Provide the (X, Y) coordinate of the cell's center where the given text is located.  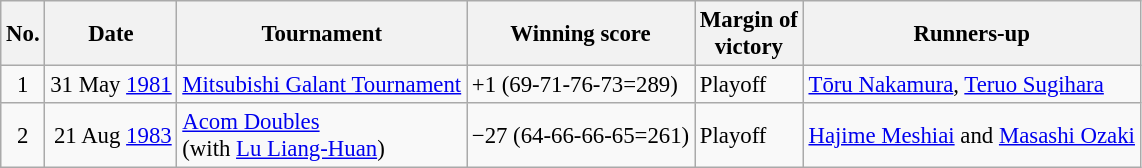
Hajime Meshiai and Masashi Ozaki (972, 136)
No. (23, 34)
−27 (64-66-66-65=261) (580, 136)
2 (23, 136)
21 Aug 1983 (111, 136)
Winning score (580, 34)
Tōru Nakamura, Teruo Sugihara (972, 85)
Tournament (322, 34)
Acom Doubles(with Lu Liang-Huan) (322, 136)
1 (23, 85)
Margin ofvictory (748, 34)
Date (111, 34)
Mitsubishi Galant Tournament (322, 85)
Runners-up (972, 34)
+1 (69-71-76-73=289) (580, 85)
31 May 1981 (111, 85)
